Determine the [X, Y] coordinate at the center of the cell enclosing the given text.  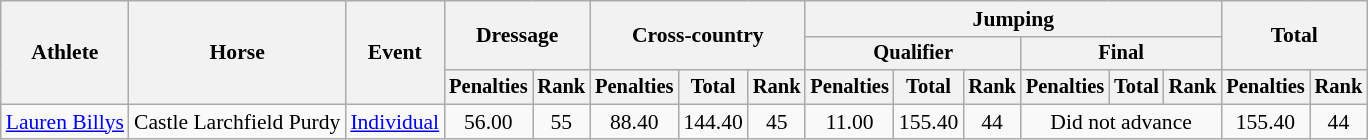
Did not advance [1121, 122]
Cross-country [698, 36]
56.00 [488, 122]
Event [394, 52]
55 [561, 122]
144.40 [712, 122]
Jumping [1013, 19]
Dressage [517, 36]
11.00 [849, 122]
Athlete [65, 52]
Final [1121, 54]
Qualifier [912, 54]
Lauren Billys [65, 122]
Individual [394, 122]
88.40 [634, 122]
45 [777, 122]
Castle Larchfield Purdy [237, 122]
Horse [237, 52]
